For the text-containing cell, return its midpoint in (x, y) coordinate format. 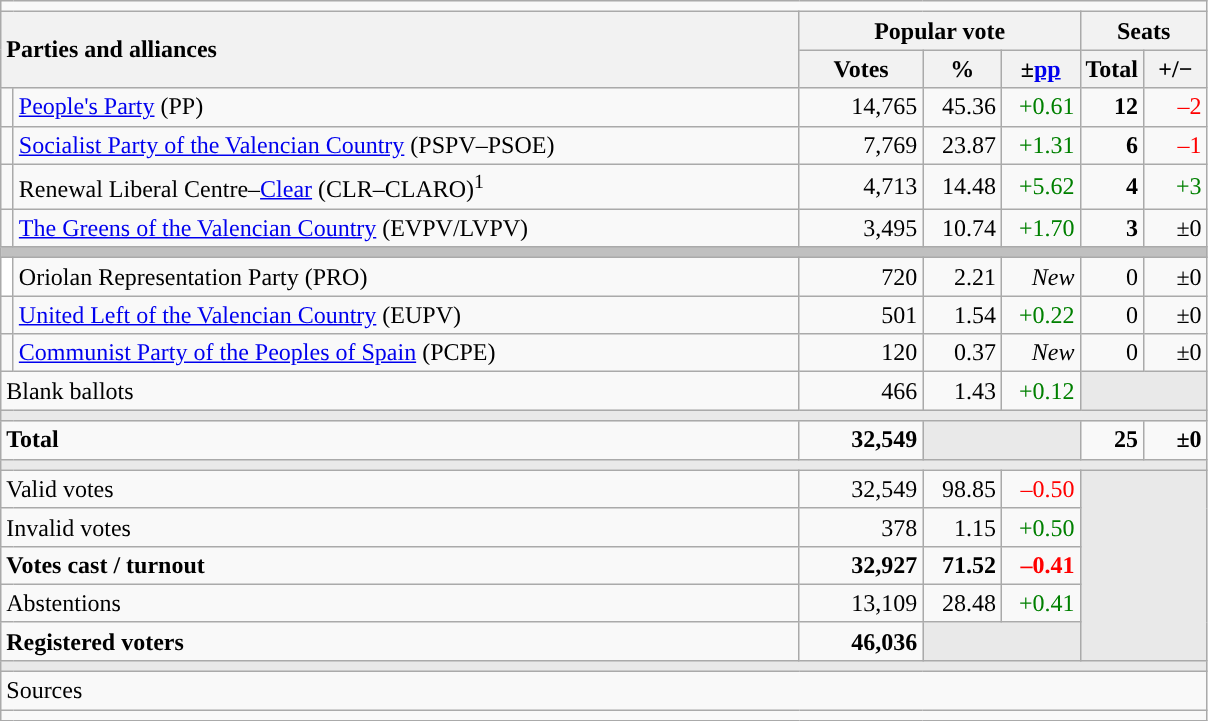
1.15 (962, 527)
–0.50 (1040, 489)
98.85 (962, 489)
Votes cast / turnout (400, 565)
25 (1112, 440)
378 (861, 527)
46,036 (861, 641)
+0.41 (1040, 603)
466 (861, 391)
Registered voters (400, 641)
Blank ballots (400, 391)
% (962, 69)
10.74 (962, 228)
+0.22 (1040, 315)
501 (861, 315)
Sources (604, 691)
4,713 (861, 186)
28.48 (962, 603)
+0.61 (1040, 107)
6 (1112, 145)
Communist Party of the Peoples of Spain (PCPE) (406, 353)
1.54 (962, 315)
+0.12 (1040, 391)
13,109 (861, 603)
–1 (1176, 145)
23.87 (962, 145)
12 (1112, 107)
Renewal Liberal Centre–Clear (CLR–CLARO)1 (406, 186)
Abstentions (400, 603)
3,495 (861, 228)
Popular vote (940, 31)
People's Party (PP) (406, 107)
4 (1112, 186)
+1.70 (1040, 228)
0.37 (962, 353)
Valid votes (400, 489)
71.52 (962, 565)
3 (1112, 228)
+0.50 (1040, 527)
14,765 (861, 107)
1.43 (962, 391)
Parties and alliances (400, 50)
45.36 (962, 107)
Socialist Party of the Valencian Country (PSPV–PSOE) (406, 145)
+5.62 (1040, 186)
2.21 (962, 277)
±pp (1040, 69)
720 (861, 277)
Oriolan Representation Party (PRO) (406, 277)
–0.41 (1040, 565)
United Left of the Valencian Country (EUPV) (406, 315)
14.48 (962, 186)
–2 (1176, 107)
Votes (861, 69)
+1.31 (1040, 145)
+3 (1176, 186)
120 (861, 353)
Seats (1144, 31)
Invalid votes (400, 527)
The Greens of the Valencian Country (EVPV/LVPV) (406, 228)
32,927 (861, 565)
7,769 (861, 145)
+/− (1176, 69)
